Provide the (X, Y) coordinate of the cell's center where the given text is located.  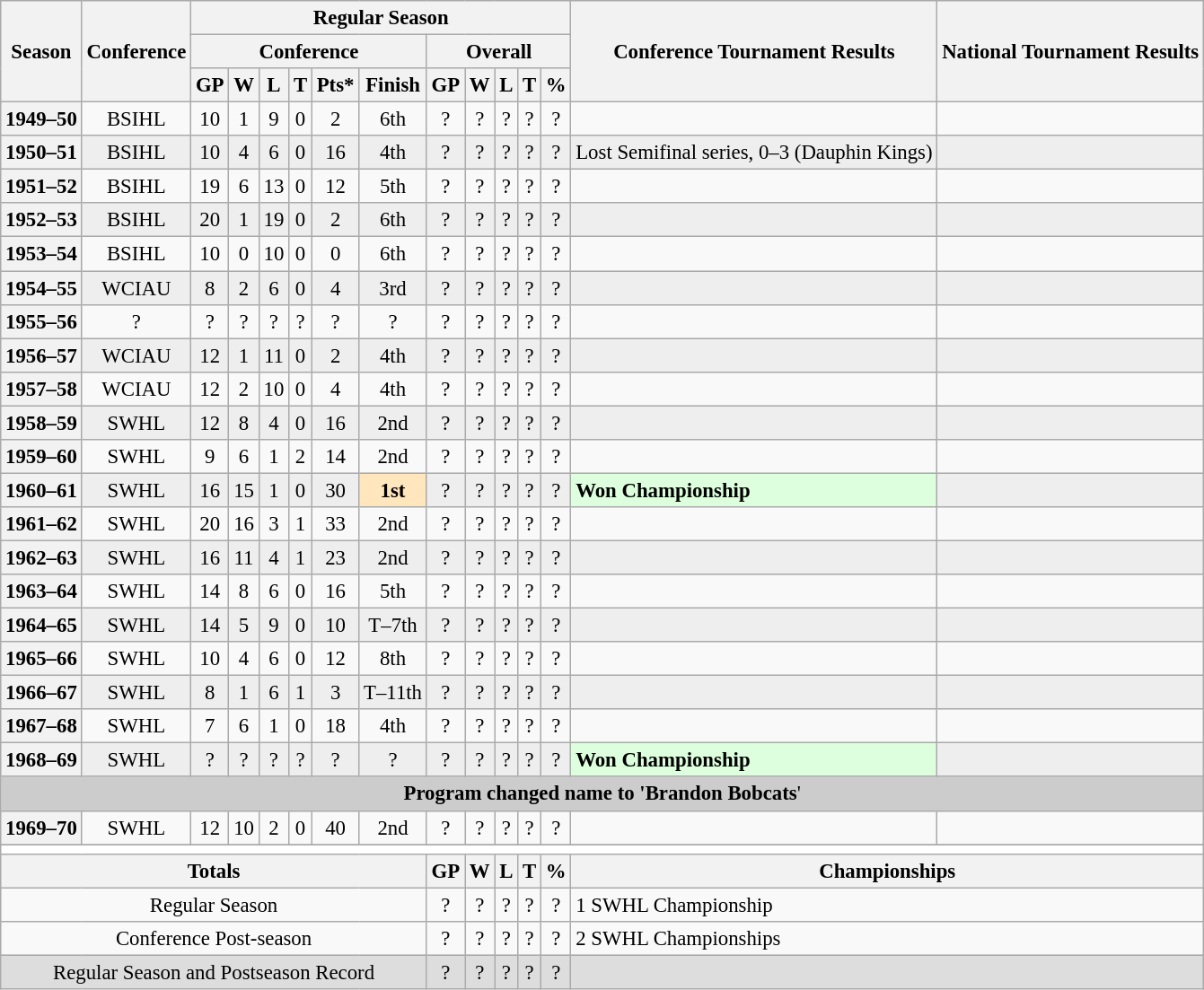
40 (335, 828)
1954–55 (41, 288)
Program changed name to 'Brandon Bobcats' (602, 794)
T–11th (393, 693)
2 SWHL Championships (887, 939)
1958–59 (41, 423)
Conference Post-season (214, 939)
1955–56 (41, 321)
3rd (393, 288)
Pts* (335, 85)
Finish (393, 85)
1966–67 (41, 693)
1963–64 (41, 591)
Conference Tournament Results (754, 52)
8th (393, 659)
1957–58 (41, 389)
1964–65 (41, 626)
5 (244, 626)
1950–51 (41, 153)
Overall (499, 52)
1961–62 (41, 524)
Season (41, 52)
30 (335, 490)
1959–60 (41, 457)
1952–53 (41, 220)
7 (210, 726)
18 (335, 726)
1951–52 (41, 187)
1967–68 (41, 726)
33 (335, 524)
1965–66 (41, 659)
Totals (214, 871)
1962–63 (41, 557)
1956–57 (41, 355)
1960–61 (41, 490)
Regular Season and Postseason Record (214, 972)
T–7th (393, 626)
1969–70 (41, 828)
1 SWHL Championship (887, 905)
1968–69 (41, 760)
1949–50 (41, 119)
Lost Semifinal series, 0–3 (Dauphin Kings) (754, 153)
23 (335, 557)
National Tournament Results (1070, 52)
1st (393, 490)
1953–54 (41, 254)
Championships (887, 871)
15 (244, 490)
13 (273, 187)
